Return [X, Y] of the center of cell containing provided text 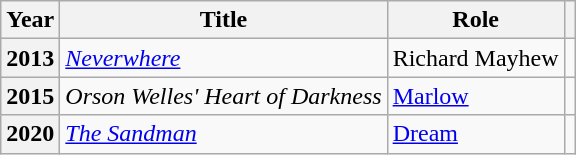
Year [30, 20]
The Sandman [224, 134]
Dream [476, 134]
Role [476, 20]
2020 [30, 134]
2015 [30, 96]
Neverwhere [224, 58]
Orson Welles' Heart of Darkness [224, 96]
Title [224, 20]
Marlow [476, 96]
Richard Mayhew [476, 58]
2013 [30, 58]
